Search for the cell housing the specified text and yield its [X, Y] center coordinate. 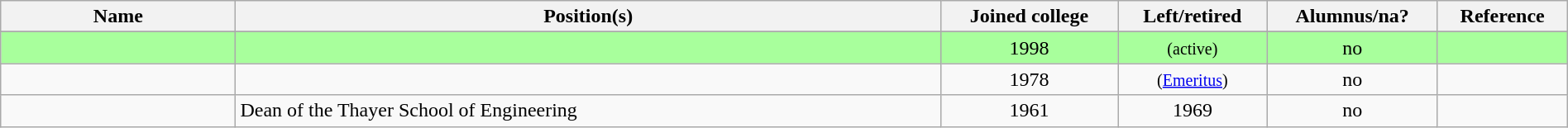
1998 [1029, 48]
Position(s) [589, 17]
Reference [1502, 17]
(Emeritus) [1193, 79]
Left/retired [1193, 17]
1961 [1029, 111]
Alumnus/na? [1352, 17]
Name [118, 17]
1978 [1029, 79]
(active) [1193, 48]
Joined college [1029, 17]
Dean of the Thayer School of Engineering [589, 111]
1969 [1193, 111]
